Output the [x, y] coordinate of the center of the cell containing the given text.  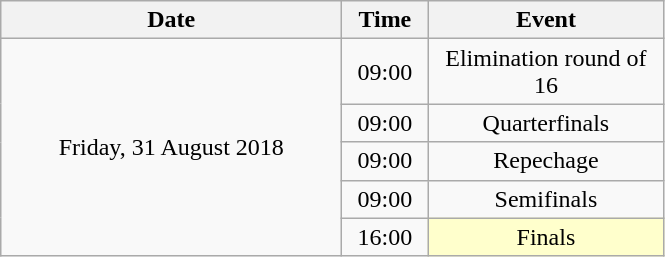
Time [385, 20]
Friday, 31 August 2018 [172, 148]
Repechage [546, 161]
Event [546, 20]
Quarterfinals [546, 123]
Semifinals [546, 199]
Elimination round of 16 [546, 72]
Finals [546, 237]
16:00 [385, 237]
Date [172, 20]
